Detect which cell encompasses the target text, then output its (x, y) center coordinate. 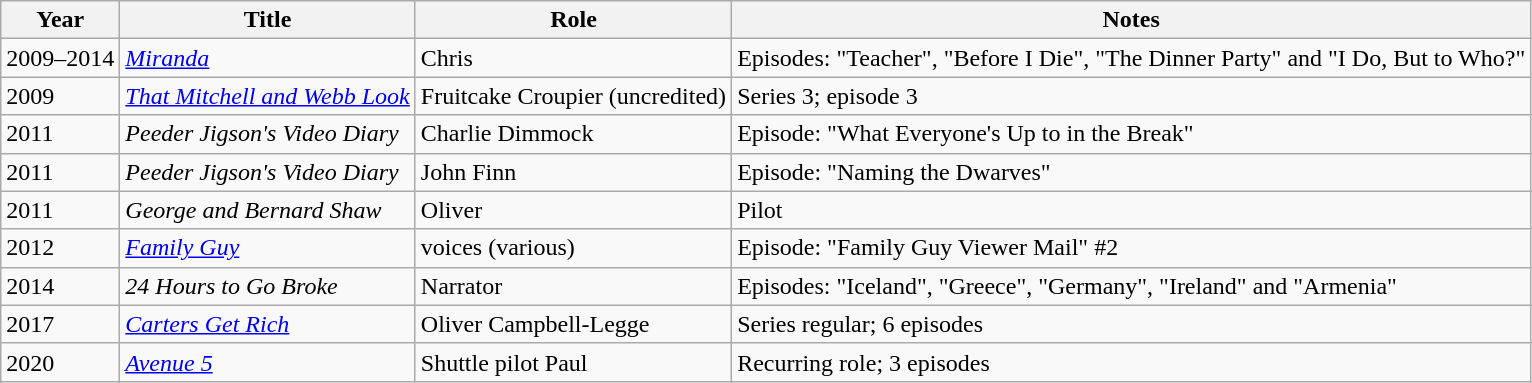
Title (268, 20)
Series regular; 6 episodes (1132, 324)
2014 (60, 286)
Oliver Campbell-Legge (573, 324)
Miranda (268, 58)
Carters Get Rich (268, 324)
Year (60, 20)
2020 (60, 362)
Oliver (573, 210)
2009 (60, 96)
Episode: "What Everyone's Up to in the Break" (1132, 134)
George and Bernard Shaw (268, 210)
Recurring role; 3 episodes (1132, 362)
Shuttle pilot Paul (573, 362)
Chris (573, 58)
Fruitcake Croupier (uncredited) (573, 96)
Role (573, 20)
Charlie Dimmock (573, 134)
voices (various) (573, 248)
Episodes: "Teacher", "Before I Die", "The Dinner Party" and "I Do, But to Who?" (1132, 58)
Narrator (573, 286)
Episode: "Family Guy Viewer Mail" #2 (1132, 248)
Series 3; episode 3 (1132, 96)
2012 (60, 248)
Notes (1132, 20)
2017 (60, 324)
John Finn (573, 172)
Family Guy (268, 248)
24 Hours to Go Broke (268, 286)
Avenue 5 (268, 362)
Pilot (1132, 210)
Episode: "Naming the Dwarves" (1132, 172)
Episodes: "Iceland", "Greece", "Germany", "Ireland" and "Armenia" (1132, 286)
2009–2014 (60, 58)
That Mitchell and Webb Look (268, 96)
